For the text-containing cell, return its midpoint in [x, y] coordinate format. 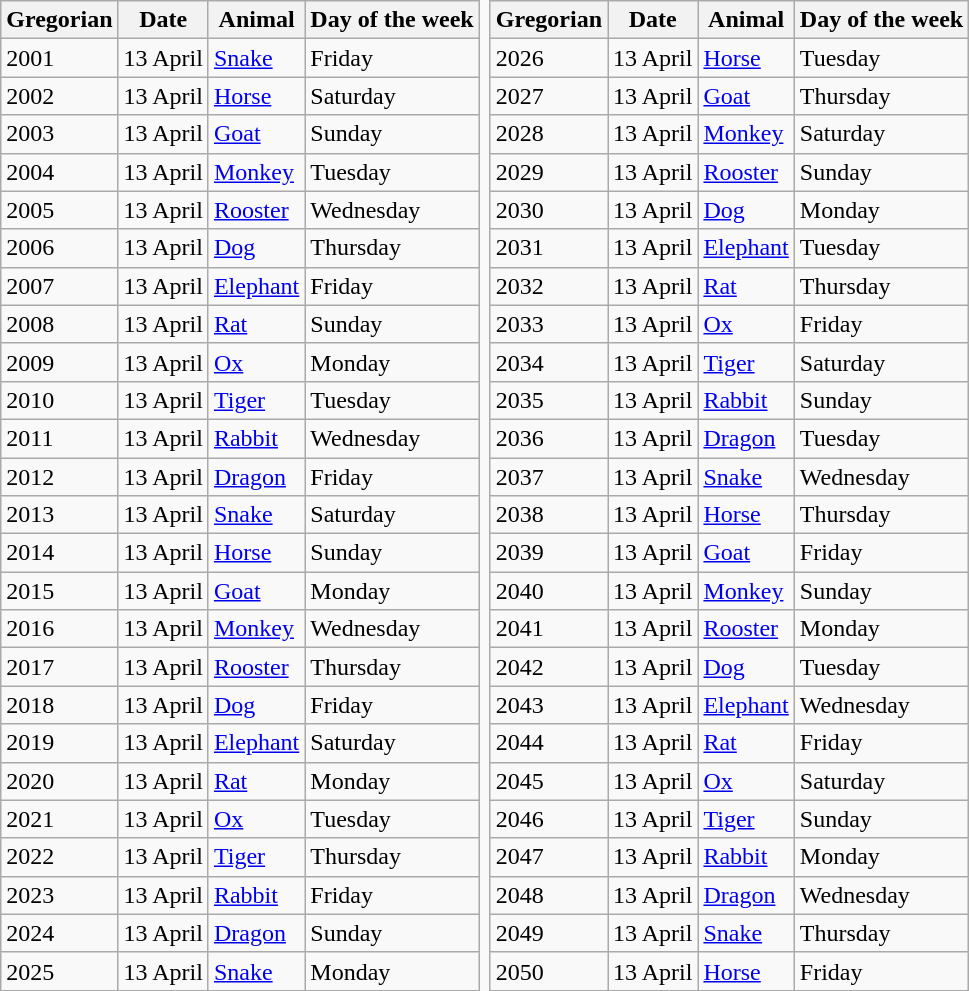
2029 [548, 172]
2035 [548, 400]
2025 [60, 971]
2021 [60, 819]
2009 [60, 362]
2013 [60, 515]
2015 [60, 591]
2008 [60, 324]
2018 [60, 705]
2014 [60, 553]
2046 [548, 819]
2033 [548, 324]
2010 [60, 400]
2042 [548, 667]
2016 [60, 629]
2030 [548, 210]
2041 [548, 629]
2011 [60, 438]
2031 [548, 248]
2028 [548, 134]
2005 [60, 210]
2022 [60, 857]
2001 [60, 58]
2020 [60, 781]
2019 [60, 743]
2043 [548, 705]
2044 [548, 743]
2039 [548, 553]
2012 [60, 477]
2036 [548, 438]
2050 [548, 971]
2004 [60, 172]
2007 [60, 286]
2027 [548, 96]
2032 [548, 286]
2024 [60, 933]
2006 [60, 248]
2045 [548, 781]
2037 [548, 477]
2002 [60, 96]
2003 [60, 134]
2038 [548, 515]
2049 [548, 933]
2017 [60, 667]
2047 [548, 857]
2023 [60, 895]
2040 [548, 591]
2026 [548, 58]
2034 [548, 362]
2048 [548, 895]
